Determine the (X, Y) coordinate at the center of the cell enclosing the given text.  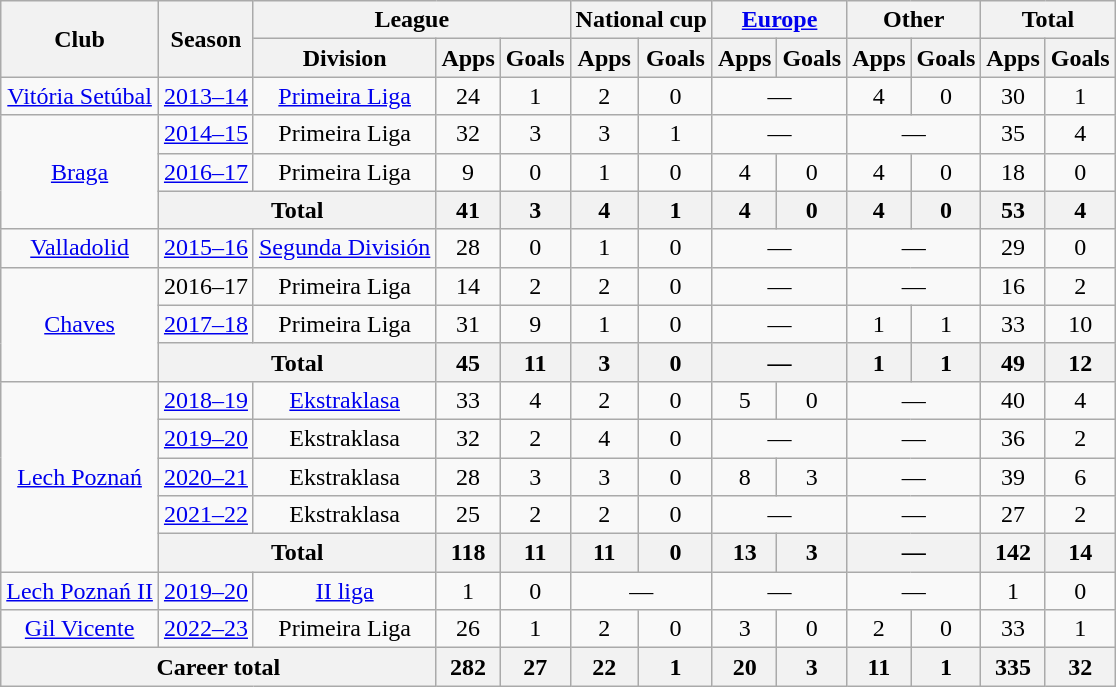
30 (1013, 96)
10 (1080, 324)
25 (468, 515)
6 (1080, 477)
335 (1013, 667)
13 (744, 553)
National cup (641, 20)
49 (1013, 362)
II liga (344, 591)
40 (1013, 400)
12 (1080, 362)
45 (468, 362)
Valladolid (80, 248)
Vitória Setúbal (80, 96)
18 (1013, 172)
2017–18 (206, 324)
Lech Poznań II (80, 591)
282 (468, 667)
Segunda División (344, 248)
20 (744, 667)
142 (1013, 553)
22 (604, 667)
2020–21 (206, 477)
Gil Vicente (80, 629)
Division (344, 58)
Europe (779, 20)
16 (1013, 286)
24 (468, 96)
2018–19 (206, 400)
2015–16 (206, 248)
Chaves (80, 324)
League (412, 20)
29 (1013, 248)
118 (468, 553)
26 (468, 629)
Lech Poznań (80, 476)
31 (468, 324)
36 (1013, 438)
2014–15 (206, 134)
Career total (218, 667)
35 (1013, 134)
8 (744, 477)
Club (80, 39)
2013–14 (206, 96)
53 (1013, 210)
Other (914, 20)
39 (1013, 477)
2022–23 (206, 629)
5 (744, 400)
Braga (80, 172)
41 (468, 210)
2021–22 (206, 515)
Season (206, 39)
